Pinpoint the cell where the given text exists, returning its (X, Y) midpoint coordinate. 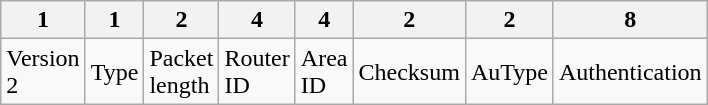
Packet length (182, 72)
Checksum (409, 72)
Version 2 (43, 72)
AuType (509, 72)
Type (114, 72)
Authentication (630, 72)
Router ID (257, 72)
Area ID (324, 72)
8 (630, 20)
